Locate the cell with the specified text and output its (X, Y) center coordinate. 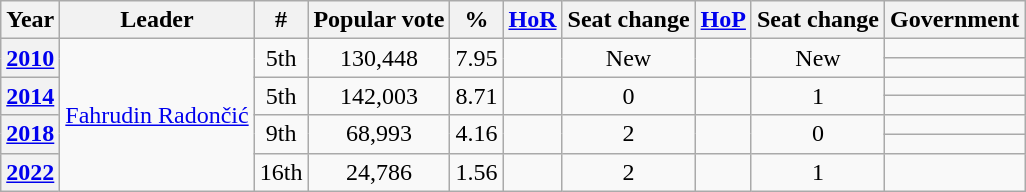
130,448 (379, 58)
2018 (30, 134)
Popular vote (379, 20)
2010 (30, 58)
Fahrudin Radončić (157, 115)
Government (955, 20)
8.71 (476, 96)
9th (281, 134)
% (476, 20)
HoP (723, 20)
# (281, 20)
4.16 (476, 134)
HoR (532, 20)
24,786 (379, 172)
2014 (30, 96)
Year (30, 20)
68,993 (379, 134)
142,003 (379, 96)
7.95 (476, 58)
1.56 (476, 172)
2022 (30, 172)
16th (281, 172)
Leader (157, 20)
